For the text-containing cell, return its midpoint in [x, y] coordinate format. 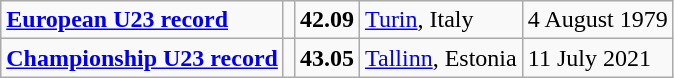
42.09 [326, 20]
European U23 record [142, 20]
43.05 [326, 58]
Tallinn, Estonia [442, 58]
Turin, Italy [442, 20]
4 August 1979 [598, 20]
11 July 2021 [598, 58]
Championship U23 record [142, 58]
